Provide the [X, Y] coordinate of the cell's center where the given text is located.  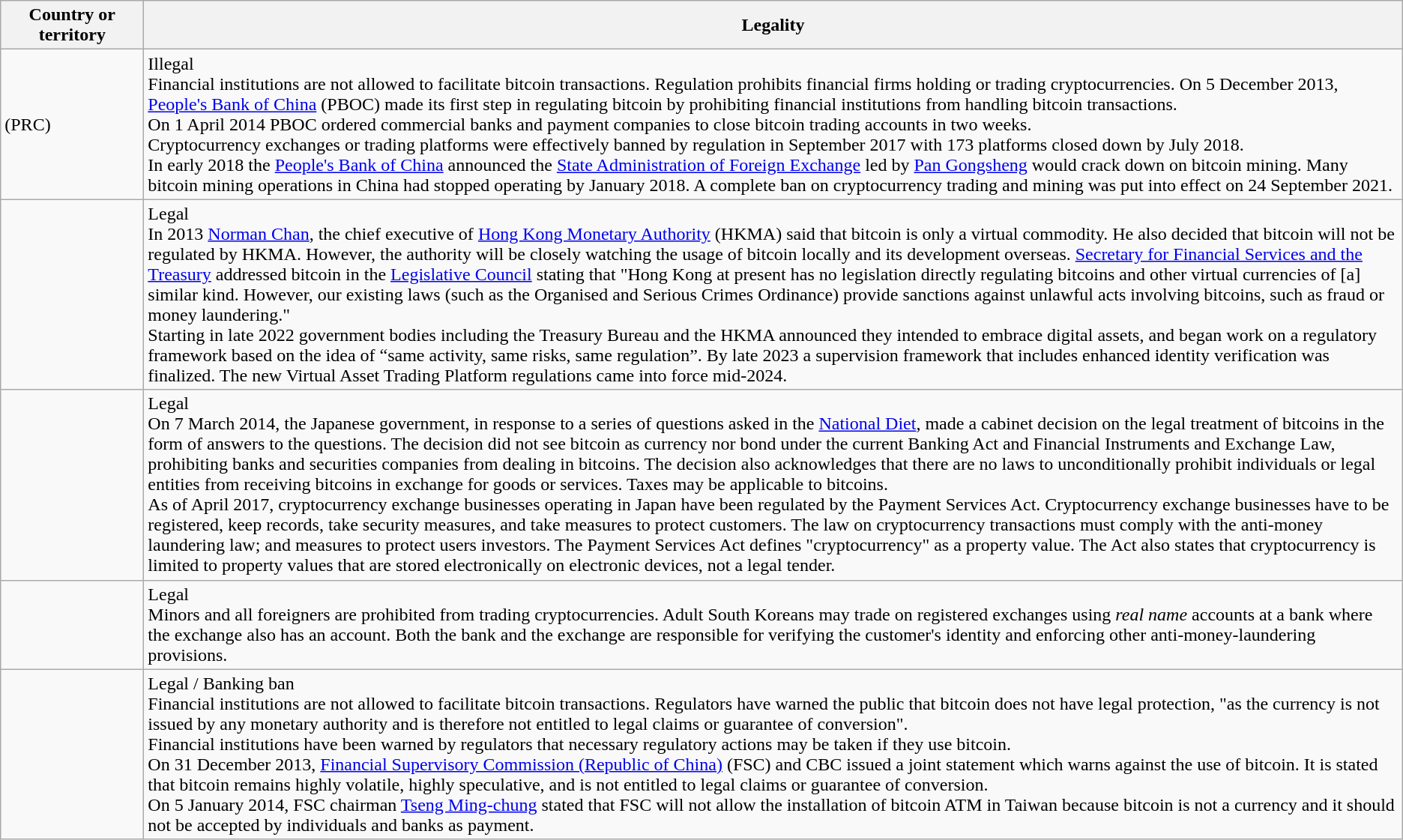
Country or territory [72, 25]
(PRC) [72, 124]
Legality [773, 25]
